Capture the cell that displays the provided text and extract its [x, y] central coordinate. 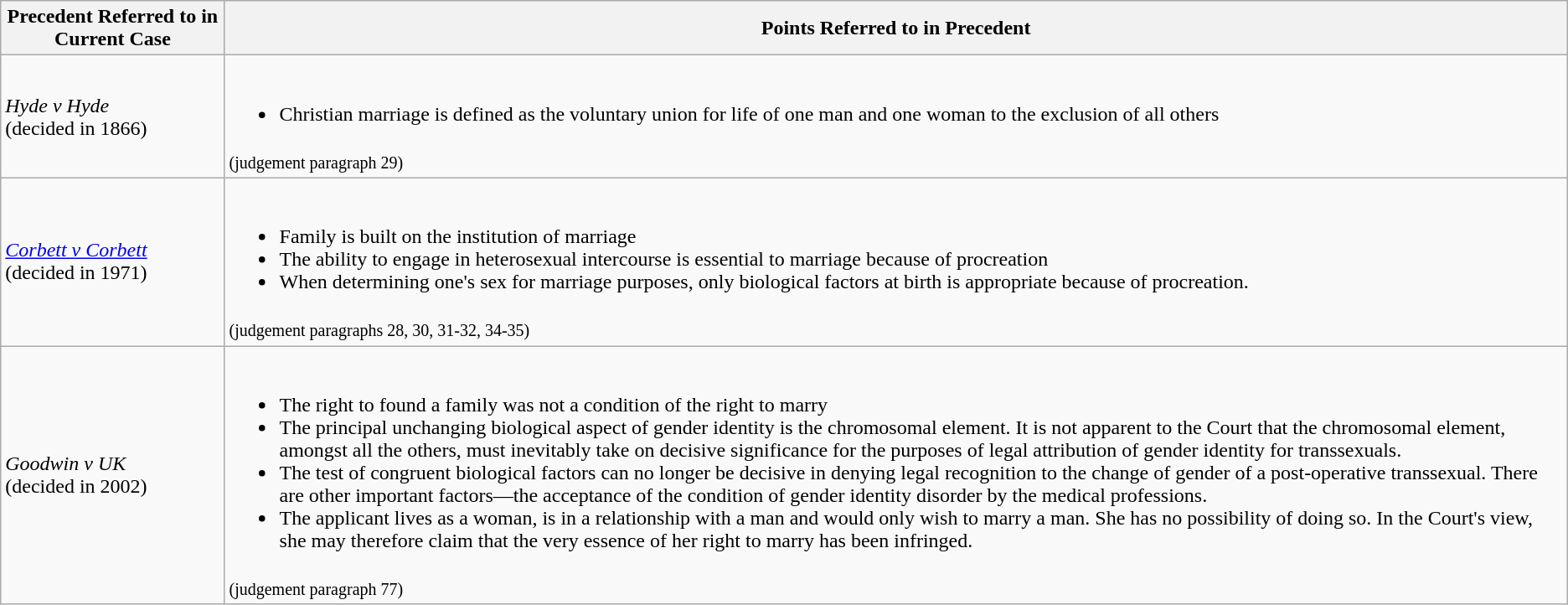
Points Referred to in Precedent [896, 28]
Goodwin v UK(decided in 2002) [112, 474]
Christian marriage is defined as the voluntary union for life of one man and one woman to the exclusion of all others(judgement paragraph 29) [896, 116]
Hyde v Hyde(decided in 1866) [112, 116]
Corbett v Corbett(decided in 1971) [112, 261]
Precedent Referred to in Current Case [112, 28]
